Find where the given text appears and provide that cell's center as (x, y) coordinate. 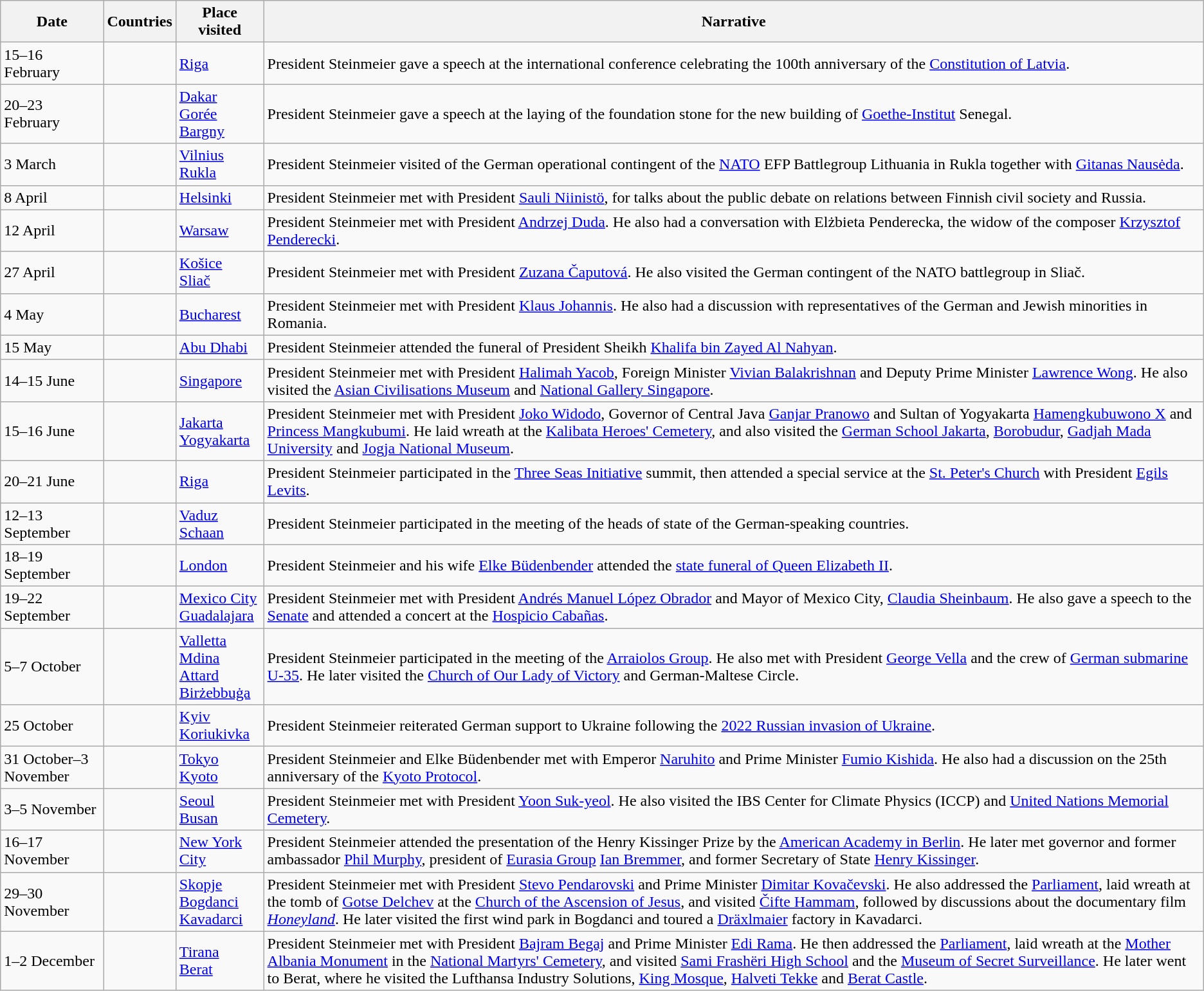
President Steinmeier visited of the German operational contingent of the NATO EFP Battlegroup Lithuania in Rukla together with Gitanas Nausėda. (733, 165)
Helsinki (220, 197)
JakartaYogyakarta (220, 431)
15–16 February (52, 63)
27 April (52, 273)
SeoulBusan (220, 809)
President Steinmeier met with President Sauli Niinistö, for talks about the public debate on relations between Finnish civil society and Russia. (733, 197)
President Steinmeier attended the funeral of President Sheikh Khalifa bin Zayed Al Nahyan. (733, 347)
25 October (52, 725)
KošiceSliač (220, 273)
20–21 June (52, 481)
TokyoKyoto (220, 768)
3–5 November (52, 809)
DakarGoréeBargny (220, 114)
4 May (52, 314)
VilniusRukla (220, 165)
29–30 November (52, 902)
Warsaw (220, 230)
Date (52, 22)
President Steinmeier met with President Klaus Johannis. He also had a discussion with representatives of the German and Jewish minorities in Romania. (733, 314)
VallettaMdinaAttardBirżebbuġa (220, 666)
SkopjeBogdanciKavadarci (220, 902)
President Steinmeier participated in the meeting of the heads of state of the German-speaking countries. (733, 523)
Singapore (220, 381)
TiranaBerat (220, 961)
12–13 September (52, 523)
20–23 February (52, 114)
5–7 October (52, 666)
15 May (52, 347)
1–2 December (52, 961)
Mexico CityGuadalajara (220, 607)
President Steinmeier gave a speech at the international conference celebrating the 100th anniversary of the Constitution of Latvia. (733, 63)
London (220, 566)
President Steinmeier and his wife Elke Büdenbender attended the state funeral of Queen Elizabeth II. (733, 566)
Place visited (220, 22)
8 April (52, 197)
12 April (52, 230)
31 October–3 November (52, 768)
VaduzSchaan (220, 523)
Abu Dhabi (220, 347)
President Steinmeier gave a speech at the laying of the foundation stone for the new building of Goethe-Institut Senegal. (733, 114)
President Steinmeier met with President Zuzana Čaputová. He also visited the German contingent of the NATO battlegroup in Sliač. (733, 273)
14–15 June (52, 381)
Bucharest (220, 314)
18–19 September (52, 566)
President Steinmeier reiterated German support to Ukraine following the 2022 Russian invasion of Ukraine. (733, 725)
Narrative (733, 22)
Countries (140, 22)
KyivKoriukivka (220, 725)
16–17 November (52, 851)
15–16 June (52, 431)
3 March (52, 165)
New York City (220, 851)
19–22 September (52, 607)
